Find where the given text appears and provide that cell's center as [X, Y] coordinate. 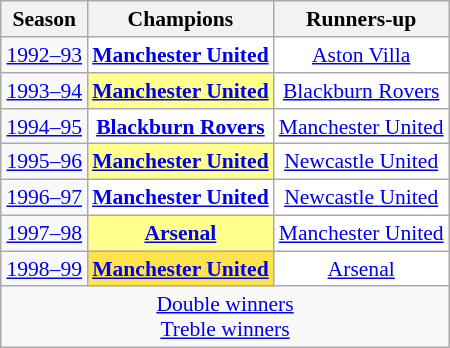
1997–98 [44, 233]
1993–94 [44, 91]
1996–97 [44, 197]
Double winners Treble winners [224, 316]
1994–95 [44, 126]
1995–96 [44, 162]
1998–99 [44, 269]
Champions [180, 19]
Season [44, 19]
Aston Villa [362, 55]
1992–93 [44, 55]
Runners-up [362, 19]
